Provide the (x, y) coordinate of the cell's center where the given text is located.  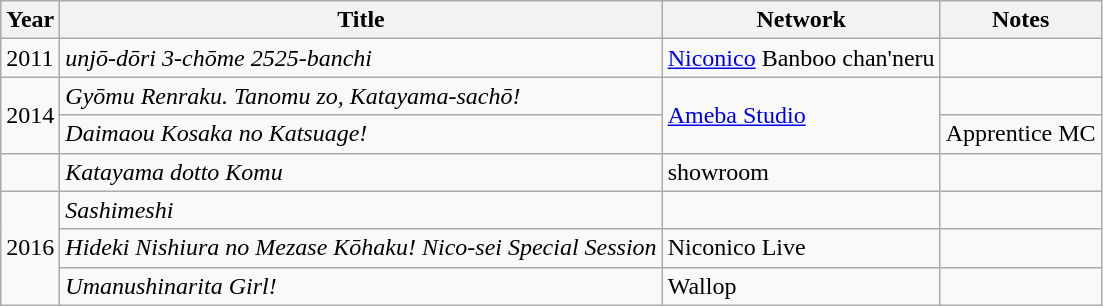
2016 (30, 248)
Umanushinarita Girl! (361, 286)
Notes (1020, 20)
Year (30, 20)
2014 (30, 115)
Apprentice MC (1020, 134)
Daimaou Kosaka no Katsuage! (361, 134)
Hideki Nishiura no Mezase Kōhaku! Nico-sei Special Session (361, 248)
Katayama dotto Komu (361, 172)
Niconico Live (801, 248)
unjō-dōri 3-chōme 2525-banchi (361, 58)
Title (361, 20)
2011 (30, 58)
Niconico Banboo chan'neru (801, 58)
Ameba Studio (801, 115)
Gyōmu Renraku. Tanomu zo, Katayama-sachō! (361, 96)
Wallop (801, 286)
Network (801, 20)
Sashimeshi (361, 210)
showroom (801, 172)
